Search for the cell housing the specified text and yield its [x, y] center coordinate. 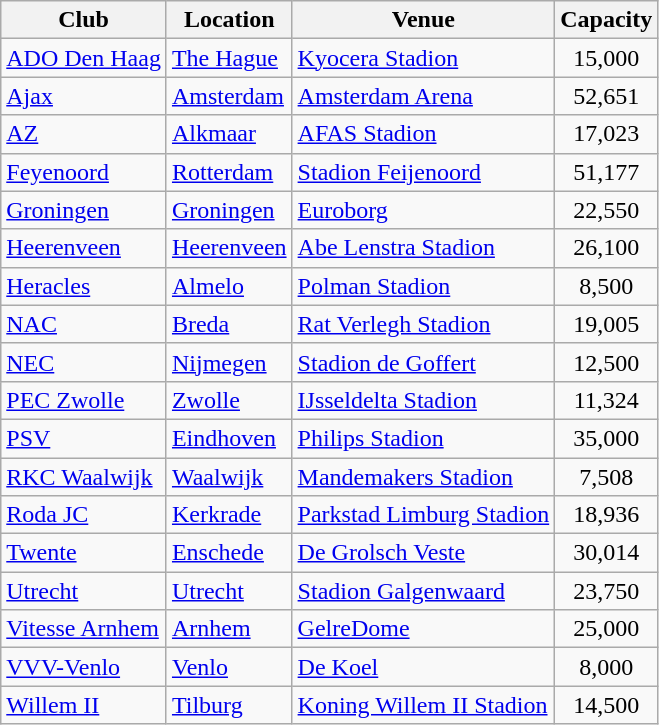
Amsterdam Arena [424, 96]
IJsseldelta Stadion [424, 400]
Waalwijk [229, 477]
14,500 [606, 705]
Heracles [84, 286]
Eindhoven [229, 438]
De Koel [424, 667]
Philips Stadion [424, 438]
Stadion de Goffert [424, 362]
11,324 [606, 400]
Location [229, 20]
De Grolsch Veste [424, 553]
Breda [229, 324]
22,550 [606, 210]
19,005 [606, 324]
Alkmaar [229, 134]
Mandemakers Stadion [424, 477]
VVV-Venlo [84, 667]
52,651 [606, 96]
Kyocera Stadion [424, 58]
Kerkrade [229, 515]
Rotterdam [229, 172]
Stadion Feijenoord [424, 172]
NAC [84, 324]
26,100 [606, 248]
35,000 [606, 438]
Venlo [229, 667]
Arnhem [229, 629]
Stadion Galgenwaard [424, 591]
Amsterdam [229, 96]
Polman Stadion [424, 286]
RKC Waalwijk [84, 477]
Almelo [229, 286]
Venue [424, 20]
18,936 [606, 515]
Club [84, 20]
Willem II [84, 705]
Tilburg [229, 705]
Abe Lenstra Stadion [424, 248]
8,500 [606, 286]
ADO Den Haag [84, 58]
Euroborg [424, 210]
Zwolle [229, 400]
PEC Zwolle [84, 400]
Ajax [84, 96]
AFAS Stadion [424, 134]
Twente [84, 553]
Enschede [229, 553]
8,000 [606, 667]
Koning Willem II Stadion [424, 705]
17,023 [606, 134]
NEC [84, 362]
Nijmegen [229, 362]
AZ [84, 134]
Parkstad Limburg Stadion [424, 515]
7,508 [606, 477]
15,000 [606, 58]
Capacity [606, 20]
PSV [84, 438]
25,000 [606, 629]
23,750 [606, 591]
12,500 [606, 362]
Rat Verlegh Stadion [424, 324]
51,177 [606, 172]
Feyenoord [84, 172]
The Hague [229, 58]
Roda JC [84, 515]
30,014 [606, 553]
GelreDome [424, 629]
Vitesse Arnhem [84, 629]
